For the text-containing cell, return its midpoint in [x, y] coordinate format. 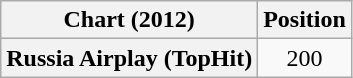
Position [305, 20]
Russia Airplay (TopHit) [130, 58]
Chart (2012) [130, 20]
200 [305, 58]
